Return [x, y] of the center of cell containing provided text 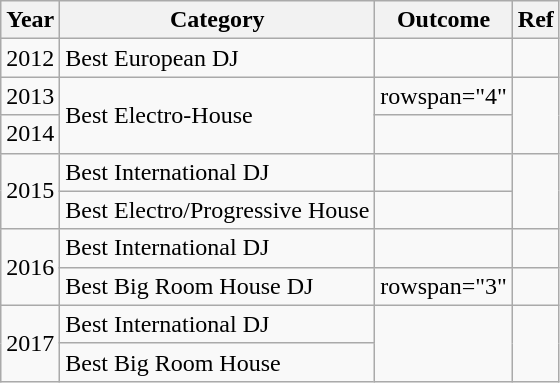
2012 [30, 58]
Ref [536, 20]
2015 [30, 191]
Outcome [444, 20]
2013 [30, 96]
Best Big Room House DJ [218, 286]
Best European DJ [218, 58]
rowspan="4" [444, 96]
Category [218, 20]
Best Electro-House [218, 115]
2017 [30, 343]
Year [30, 20]
2016 [30, 267]
2014 [30, 134]
Best Big Room House [218, 362]
rowspan="3" [444, 286]
Best Electro/Progressive House [218, 210]
